For the text-containing cell, return its midpoint in [X, Y] coordinate format. 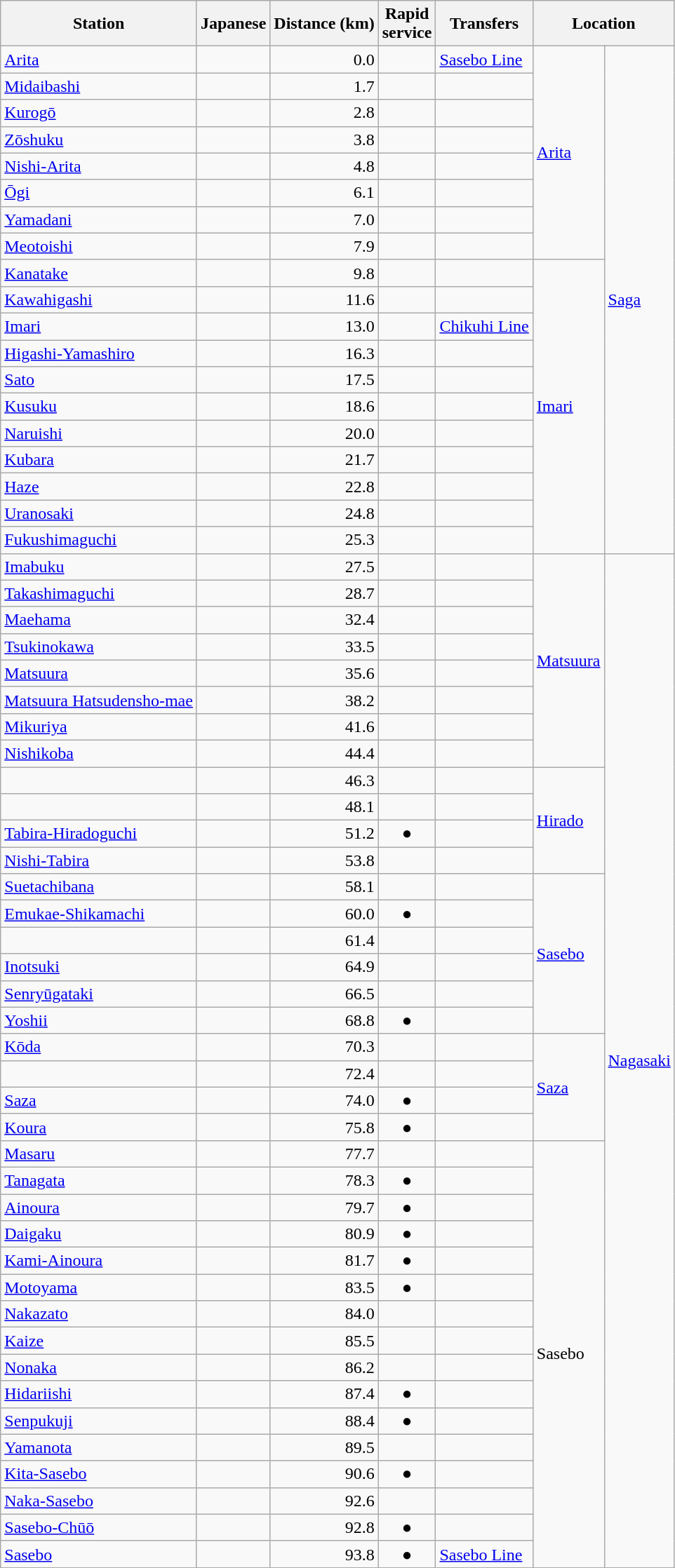
92.8 [324, 1527]
Zōshuku [99, 140]
Tsukinokawa [99, 647]
Nonaka [99, 1367]
38.2 [324, 700]
Yamanota [99, 1447]
61.4 [324, 940]
16.3 [324, 353]
Chikuhi Line [484, 326]
Yoshii [99, 1020]
75.8 [324, 1127]
6.1 [324, 193]
17.5 [324, 380]
Inotsuki [99, 967]
41.6 [324, 726]
Koura [99, 1127]
Uranosaki [99, 513]
Nishi-Arita [99, 166]
20.0 [324, 433]
68.8 [324, 1020]
Kurogō [99, 113]
Mikuriya [99, 726]
22.8 [324, 487]
88.4 [324, 1421]
Kusuku [99, 407]
Maehama [99, 620]
2.8 [324, 113]
Tabira-Hiradoguchi [99, 834]
Naruishi [99, 433]
Fukushimaguchi [99, 540]
74.0 [324, 1100]
Saga [639, 300]
93.8 [324, 1554]
Senryūgataki [99, 994]
Nishi-Tabira [99, 860]
84.0 [324, 1314]
Nagasaki [639, 1060]
Rapidservice [407, 24]
51.2 [324, 834]
53.8 [324, 860]
Sasebo-Chūō [99, 1527]
9.8 [324, 273]
66.5 [324, 994]
Nishikoba [99, 753]
92.6 [324, 1501]
44.4 [324, 753]
Nakazato [99, 1314]
Hirado [568, 820]
Transfers [484, 24]
Kōda [99, 1047]
7.0 [324, 219]
87.4 [324, 1394]
Sato [99, 380]
Higashi-Yamashiro [99, 353]
80.9 [324, 1234]
Takashimaguchi [99, 593]
Imabuku [99, 567]
3.8 [324, 140]
Haze [99, 487]
48.1 [324, 807]
18.6 [324, 407]
32.4 [324, 620]
24.8 [324, 513]
Senpukuji [99, 1421]
Distance (km) [324, 24]
90.6 [324, 1474]
Japanese [233, 24]
79.7 [324, 1207]
Motoyama [99, 1287]
64.9 [324, 967]
Tanagata [99, 1180]
27.5 [324, 567]
1.7 [324, 86]
35.6 [324, 673]
33.5 [324, 647]
Kawahigashi [99, 299]
Kanatake [99, 273]
Meotoishi [99, 246]
Kami-Ainoura [99, 1261]
85.5 [324, 1341]
72.4 [324, 1074]
89.5 [324, 1447]
78.3 [324, 1180]
Yamadani [99, 219]
28.7 [324, 593]
Ōgi [99, 193]
Station [99, 24]
Naka-Sasebo [99, 1501]
0.0 [324, 60]
Midaibashi [99, 86]
13.0 [324, 326]
11.6 [324, 299]
21.7 [324, 460]
86.2 [324, 1367]
Location [603, 24]
Masaru [99, 1154]
7.9 [324, 246]
Suetachibana [99, 887]
Kita-Sasebo [99, 1474]
Kaize [99, 1341]
Emukae-Shikamachi [99, 914]
Daigaku [99, 1234]
25.3 [324, 540]
60.0 [324, 914]
46.3 [324, 780]
81.7 [324, 1261]
83.5 [324, 1287]
Kubara [99, 460]
70.3 [324, 1047]
Ainoura [99, 1207]
Hidariishi [99, 1394]
Matsuura Hatsudensho-mae [99, 700]
4.8 [324, 166]
58.1 [324, 887]
77.7 [324, 1154]
